Determine the [x, y] coordinate at the center of the cell enclosing the given text.  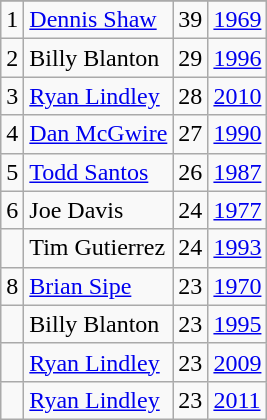
29 [190, 58]
8 [12, 286]
1990 [238, 134]
2011 [238, 400]
Dennis Shaw [98, 20]
1995 [238, 324]
2010 [238, 96]
27 [190, 134]
Joe Davis [98, 210]
Todd Santos [98, 172]
Tim Gutierrez [98, 248]
2 [12, 58]
28 [190, 96]
1996 [238, 58]
39 [190, 20]
4 [12, 134]
26 [190, 172]
1987 [238, 172]
6 [12, 210]
1970 [238, 286]
1969 [238, 20]
1993 [238, 248]
3 [12, 96]
2009 [238, 362]
1 [12, 20]
Dan McGwire [98, 134]
1977 [238, 210]
5 [12, 172]
Brian Sipe [98, 286]
